Capture the cell that displays the provided text and extract its [x, y] central coordinate. 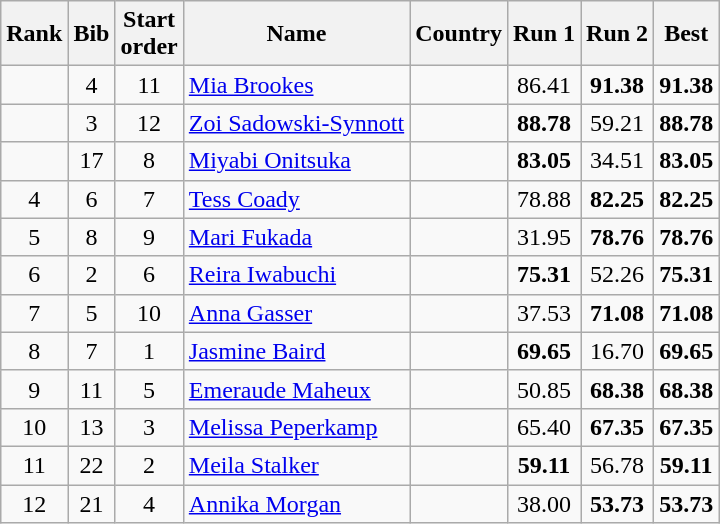
Tess Coady [296, 199]
65.40 [544, 427]
13 [92, 427]
59.21 [618, 123]
Zoi Sadowski-Synnott [296, 123]
34.51 [618, 161]
31.95 [544, 237]
1 [149, 351]
Startorder [149, 34]
16.70 [618, 351]
Emeraude Maheux [296, 389]
Miyabi Onitsuka [296, 161]
56.78 [618, 465]
21 [92, 503]
50.85 [544, 389]
Meila Stalker [296, 465]
Run 2 [618, 34]
Bib [92, 34]
Annika Morgan [296, 503]
52.26 [618, 275]
78.88 [544, 199]
Melissa Peperkamp [296, 427]
Reira Iwabuchi [296, 275]
86.41 [544, 85]
17 [92, 161]
Jasmine Baird [296, 351]
Run 1 [544, 34]
Rank [34, 34]
Best [686, 34]
37.53 [544, 313]
38.00 [544, 503]
Country [459, 34]
Name [296, 34]
22 [92, 465]
Mia Brookes [296, 85]
Anna Gasser [296, 313]
Mari Fukada [296, 237]
